Return the (x, y) coordinate for the center point of the cell that contains the specified text.  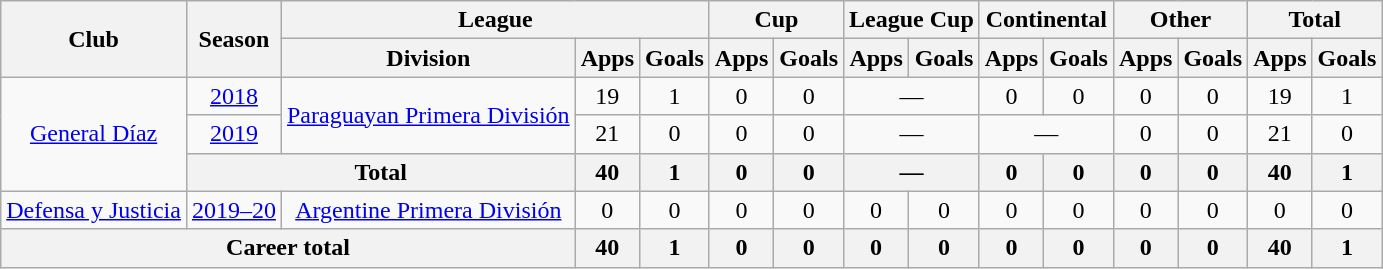
Defensa y Justicia (94, 210)
Season (234, 39)
Cup (776, 20)
League (495, 20)
Continental (1046, 20)
2018 (234, 96)
2019–20 (234, 210)
Club (94, 39)
Argentine Primera División (428, 210)
League Cup (912, 20)
Career total (288, 248)
Division (428, 58)
2019 (234, 134)
Paraguayan Primera División (428, 115)
Other (1180, 20)
General Díaz (94, 134)
